Determine the (X, Y) coordinate at the center of the cell enclosing the given text.  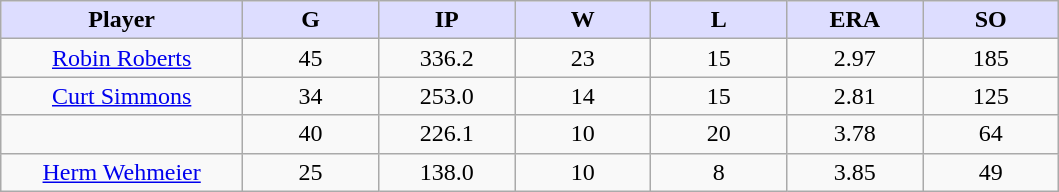
336.2 (447, 58)
3.85 (855, 172)
Player (122, 20)
138.0 (447, 172)
20 (719, 134)
2.81 (855, 96)
253.0 (447, 96)
125 (991, 96)
8 (719, 172)
2.97 (855, 58)
L (719, 20)
34 (311, 96)
SO (991, 20)
Robin Roberts (122, 58)
185 (991, 58)
IP (447, 20)
Curt Simmons (122, 96)
G (311, 20)
49 (991, 172)
Herm Wehmeier (122, 172)
64 (991, 134)
45 (311, 58)
ERA (855, 20)
25 (311, 172)
40 (311, 134)
14 (583, 96)
226.1 (447, 134)
23 (583, 58)
3.78 (855, 134)
W (583, 20)
